Determine the [X, Y] coordinate at the center of the cell enclosing the given text.  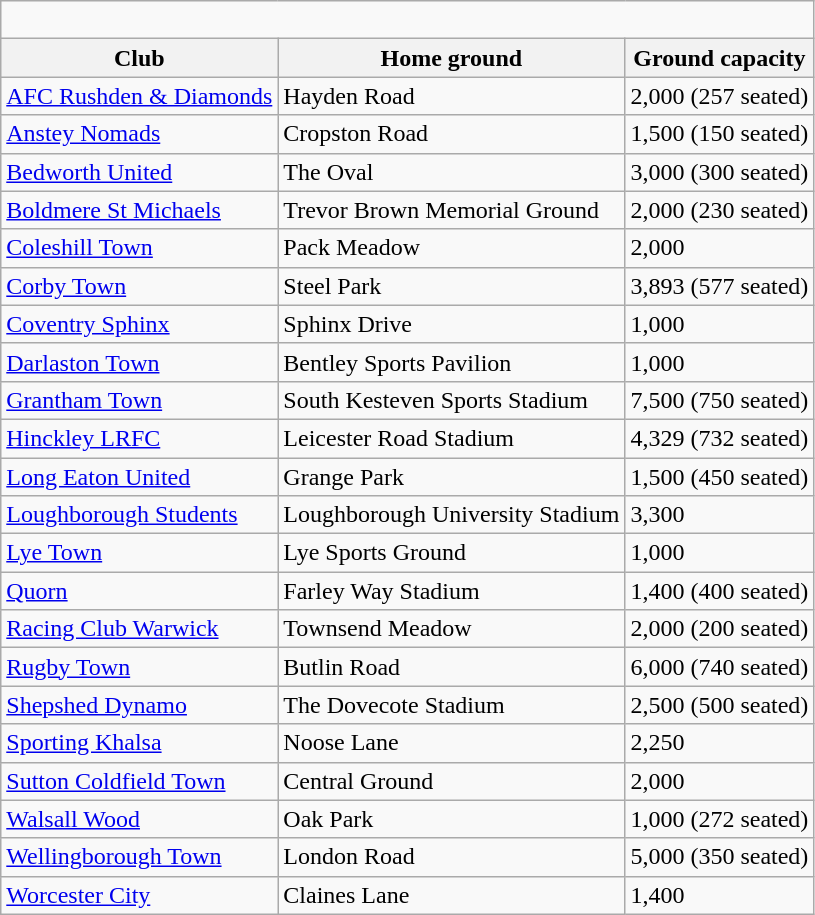
AFC Rushden & Diamonds [140, 96]
Oak Park [452, 819]
1,400 [720, 895]
2,250 [720, 743]
Long Eaton United [140, 477]
6,000 (740 seated) [720, 667]
1,500 (450 seated) [720, 477]
Corby Town [140, 286]
Sutton Coldfield Town [140, 781]
Lye Town [140, 553]
1,400 (400 seated) [720, 591]
Butlin Road [452, 667]
2,000 (257 seated) [720, 96]
Farley Way Stadium [452, 591]
3,300 [720, 515]
Loughborough Students [140, 515]
2,000 (230 seated) [720, 210]
Leicester Road Stadium [452, 438]
1,500 (150 seated) [720, 134]
Sporting Khalsa [140, 743]
Shepshed Dynamo [140, 705]
Bentley Sports Pavilion [452, 362]
3,893 (577 seated) [720, 286]
Grantham Town [140, 400]
1,000 (272 seated) [720, 819]
Home ground [452, 58]
Quorn [140, 591]
Loughborough University Stadium [452, 515]
Anstey Nomads [140, 134]
Darlaston Town [140, 362]
Grange Park [452, 477]
2,000 (200 seated) [720, 629]
Pack Meadow [452, 248]
5,000 (350 seated) [720, 857]
3,000 (300 seated) [720, 172]
South Kesteven Sports Stadium [452, 400]
Club [140, 58]
Bedworth United [140, 172]
Noose Lane [452, 743]
The Dovecote Stadium [452, 705]
Townsend Meadow [452, 629]
Coventry Sphinx [140, 324]
Ground capacity [720, 58]
Hinckley LRFC [140, 438]
The Oval [452, 172]
Worcester City [140, 895]
Hayden Road [452, 96]
Cropston Road [452, 134]
7,500 (750 seated) [720, 400]
Walsall Wood [140, 819]
Wellingborough Town [140, 857]
Trevor Brown Memorial Ground [452, 210]
Sphinx Drive [452, 324]
Central Ground [452, 781]
Coleshill Town [140, 248]
London Road [452, 857]
Rugby Town [140, 667]
2,500 (500 seated) [720, 705]
Lye Sports Ground [452, 553]
Racing Club Warwick [140, 629]
Claines Lane [452, 895]
4,329 (732 seated) [720, 438]
Boldmere St Michaels [140, 210]
Steel Park [452, 286]
